Find where the given text appears and provide that cell's center as (X, Y) coordinate. 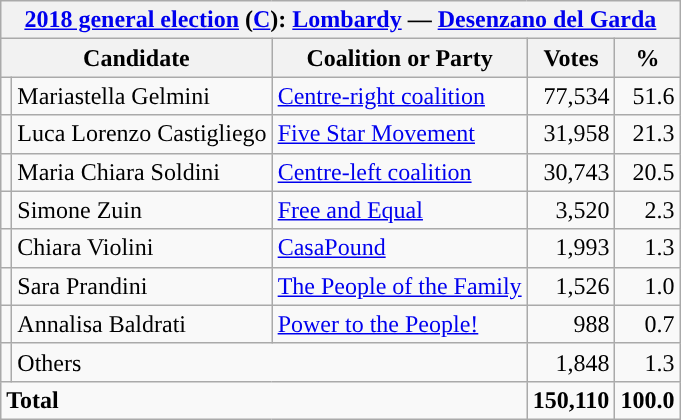
Coalition or Party (400, 58)
Five Star Movement (400, 134)
1,993 (571, 248)
0.7 (648, 324)
1,526 (571, 286)
Candidate (136, 58)
3,520 (571, 210)
Luca Lorenzo Castigliego (142, 134)
2018 general election (C): Lombardy — Desenzano del Garda (340, 20)
Power to the People! (400, 324)
Centre-left coalition (400, 172)
The People of the Family (400, 286)
30,743 (571, 172)
Mariastella Gelmini (142, 96)
988 (571, 324)
2.3 (648, 210)
Chiara Violini (142, 248)
Votes (571, 58)
Total (264, 400)
31,958 (571, 134)
Sara Prandini (142, 286)
Free and Equal (400, 210)
CasaPound (400, 248)
21.3 (648, 134)
Maria Chiara Soldini (142, 172)
Centre-right coalition (400, 96)
100.0 (648, 400)
% (648, 58)
150,110 (571, 400)
20.5 (648, 172)
Simone Zuin (142, 210)
1,848 (571, 362)
Others (270, 362)
Annalisa Baldrati (142, 324)
77,534 (571, 96)
1.0 (648, 286)
51.6 (648, 96)
